Scan for the cell matching the given text and deliver its (X, Y) coordinate at center. 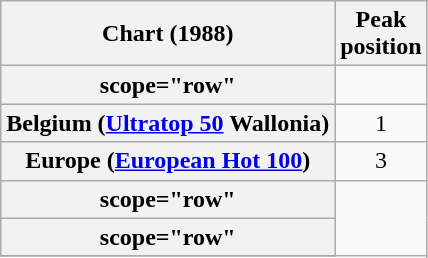
3 (381, 161)
Europe (European Hot 100) (168, 161)
Belgium (Ultratop 50 Wallonia) (168, 123)
1 (381, 123)
Chart (1988) (168, 34)
Peakposition (381, 34)
